Search for the cell housing the specified text and yield its [X, Y] center coordinate. 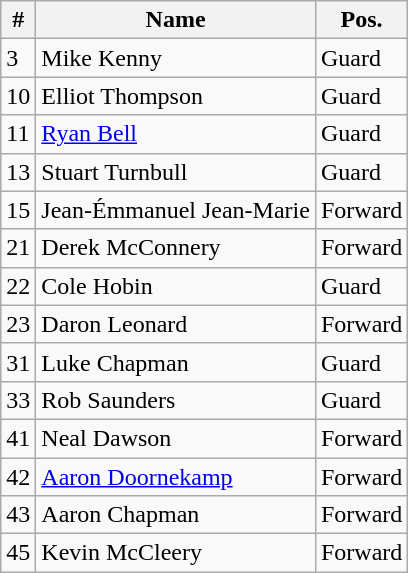
3 [18, 58]
23 [18, 324]
41 [18, 438]
15 [18, 210]
Pos. [361, 20]
31 [18, 362]
Mike Kenny [176, 58]
21 [18, 248]
Cole Hobin [176, 286]
Aaron Doornekamp [176, 477]
13 [18, 172]
Derek McConnery [176, 248]
Rob Saunders [176, 400]
Ryan Bell [176, 134]
Aaron Chapman [176, 515]
22 [18, 286]
Neal Dawson [176, 438]
Stuart Turnbull [176, 172]
Elliot Thompson [176, 96]
10 [18, 96]
43 [18, 515]
# [18, 20]
Kevin McCleery [176, 553]
Daron Leonard [176, 324]
45 [18, 553]
Luke Chapman [176, 362]
Jean-Émmanuel Jean-Marie [176, 210]
42 [18, 477]
33 [18, 400]
Name [176, 20]
11 [18, 134]
